Identify which cell holds the provided text, then report its (X, Y) central coordinate. 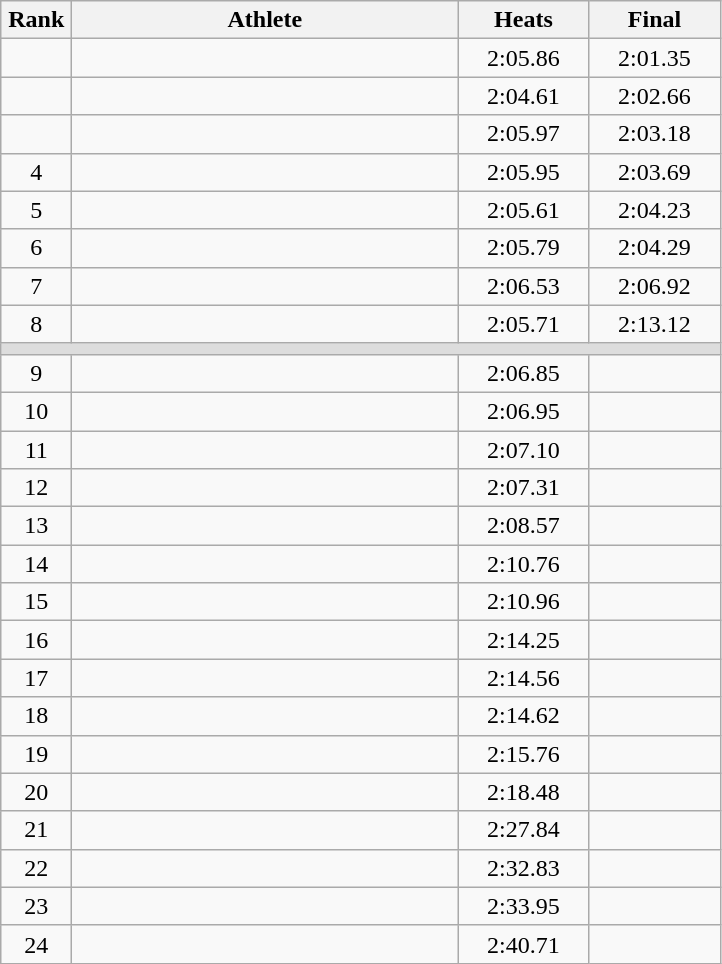
2:05.97 (524, 134)
14 (36, 564)
Athlete (265, 20)
9 (36, 373)
16 (36, 640)
2:04.29 (654, 248)
2:40.71 (524, 944)
2:04.23 (654, 210)
19 (36, 754)
2:06.85 (524, 373)
2:06.92 (654, 286)
2:08.57 (524, 526)
2:03.18 (654, 134)
2:14.56 (524, 678)
2:02.66 (654, 96)
2:14.62 (524, 716)
2:06.53 (524, 286)
10 (36, 411)
8 (36, 324)
2:05.79 (524, 248)
23 (36, 906)
Final (654, 20)
21 (36, 830)
Rank (36, 20)
12 (36, 488)
2:07.31 (524, 488)
6 (36, 248)
2:05.71 (524, 324)
2:10.96 (524, 602)
2:13.12 (654, 324)
2:18.48 (524, 792)
20 (36, 792)
5 (36, 210)
2:15.76 (524, 754)
2:03.69 (654, 172)
2:05.86 (524, 58)
2:14.25 (524, 640)
2:33.95 (524, 906)
2:32.83 (524, 868)
24 (36, 944)
2:07.10 (524, 449)
2:05.95 (524, 172)
4 (36, 172)
2:01.35 (654, 58)
2:27.84 (524, 830)
2:06.95 (524, 411)
17 (36, 678)
2:05.61 (524, 210)
11 (36, 449)
22 (36, 868)
18 (36, 716)
7 (36, 286)
2:04.61 (524, 96)
Heats (524, 20)
15 (36, 602)
13 (36, 526)
2:10.76 (524, 564)
